Scan for the cell matching the given text and deliver its (X, Y) coordinate at center. 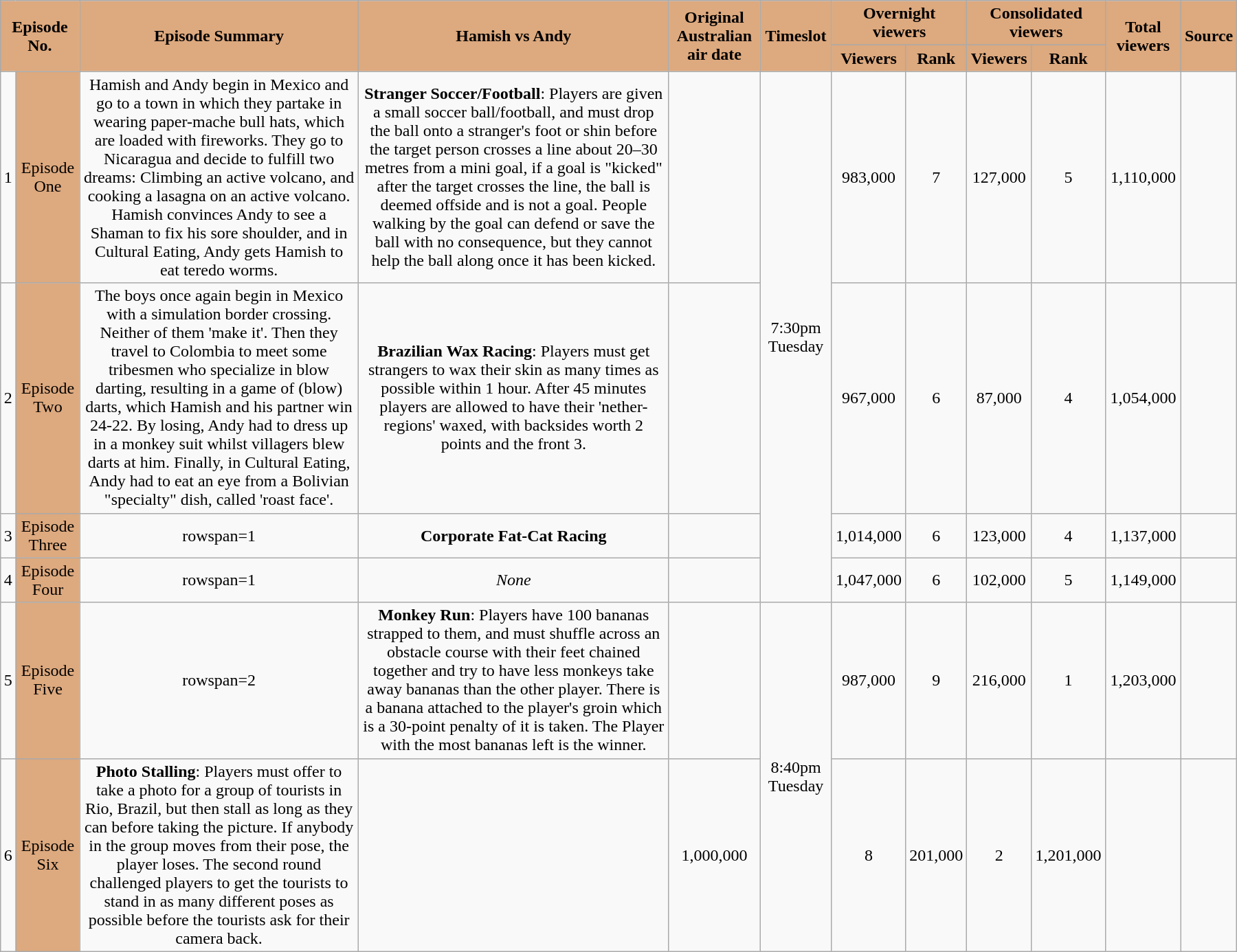
Episode Six (48, 854)
Total viewers (1144, 36)
Original Australian air date (714, 36)
8:40pm Tuesday (796, 777)
Corporate Fat-Cat Racing (513, 536)
Timeslot (796, 36)
None (513, 580)
1,201,000 (1069, 854)
rowspan=2 (219, 680)
1,203,000 (1144, 680)
87,000 (999, 398)
Episode Four (48, 580)
9 (936, 680)
1,137,000 (1144, 536)
967,000 (869, 398)
1,014,000 (869, 536)
1,149,000 (1144, 580)
987,000 (869, 680)
3 (8, 536)
Episode Summary (219, 36)
216,000 (999, 680)
1,054,000 (1144, 398)
1,110,000 (1144, 177)
127,000 (999, 177)
7:30pm Tuesday (796, 337)
Episode No. (40, 36)
7 (936, 177)
1,047,000 (869, 580)
Episode Two (48, 398)
983,000 (869, 177)
Consolidated viewers (1036, 23)
Hamish vs Andy (513, 36)
Episode Three (48, 536)
201,000 (936, 854)
Overnight viewers (899, 23)
Episode Five (48, 680)
123,000 (999, 536)
1,000,000 (714, 854)
Source (1208, 36)
102,000 (999, 580)
Episode One (48, 177)
8 (869, 854)
